Determine the [X, Y] coordinate at the center of the cell enclosing the given text.  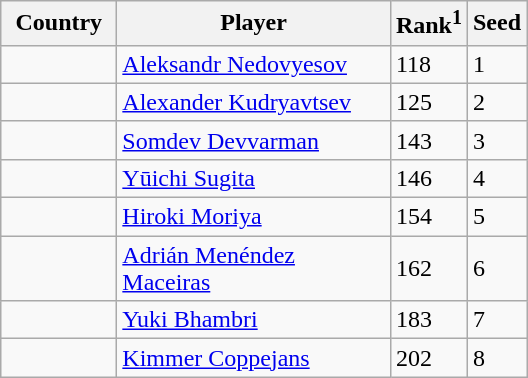
143 [428, 140]
Aleksandr Nedovyesov [254, 64]
125 [428, 102]
3 [496, 140]
Hiroki Moriya [254, 217]
Alexander Kudryavtsev [254, 102]
8 [496, 358]
Seed [496, 24]
5 [496, 217]
202 [428, 358]
2 [496, 102]
146 [428, 178]
Player [254, 24]
Somdev Devvarman [254, 140]
Rank1 [428, 24]
6 [496, 268]
154 [428, 217]
183 [428, 320]
118 [428, 64]
Yūichi Sugita [254, 178]
Yuki Bhambri [254, 320]
Country [59, 24]
162 [428, 268]
Adrián Menéndez Maceiras [254, 268]
4 [496, 178]
7 [496, 320]
Kimmer Coppejans [254, 358]
1 [496, 64]
